Capture the cell that displays the provided text and extract its (X, Y) central coordinate. 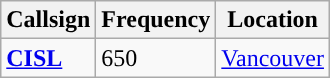
Vancouver (273, 58)
Callsign (48, 20)
Location (273, 20)
650 (156, 58)
Frequency (156, 20)
CISL (48, 58)
